Scan for the cell matching the given text and deliver its (x, y) coordinate at center. 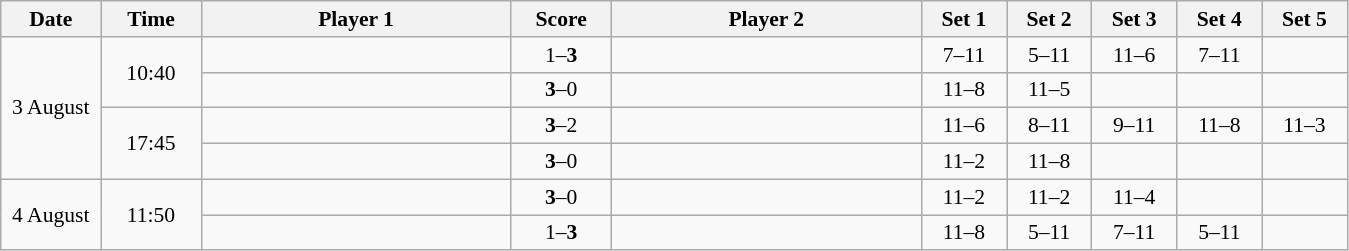
Set 1 (964, 19)
Time (151, 19)
11–4 (1134, 197)
Set 5 (1304, 19)
3–2 (561, 126)
10:40 (151, 72)
17:45 (151, 144)
11:50 (151, 214)
11–5 (1048, 90)
Set 2 (1048, 19)
4 August (51, 214)
3 August (51, 108)
Date (51, 19)
Set 4 (1220, 19)
Player 2 (766, 19)
Score (561, 19)
9–11 (1134, 126)
Set 3 (1134, 19)
8–11 (1048, 126)
11–3 (1304, 126)
Player 1 (356, 19)
